Capture the cell that displays the provided text and extract its (x, y) central coordinate. 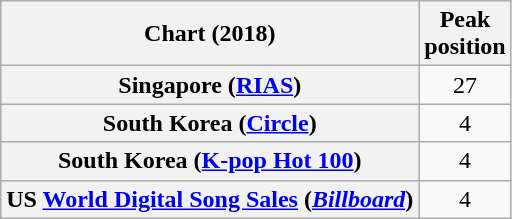
Singapore (RIAS) (210, 85)
Peakposition (465, 34)
Chart (2018) (210, 34)
South Korea (Circle) (210, 123)
27 (465, 85)
South Korea (K-pop Hot 100) (210, 161)
US World Digital Song Sales (Billboard) (210, 199)
